Return [x, y] of the center of cell containing provided text 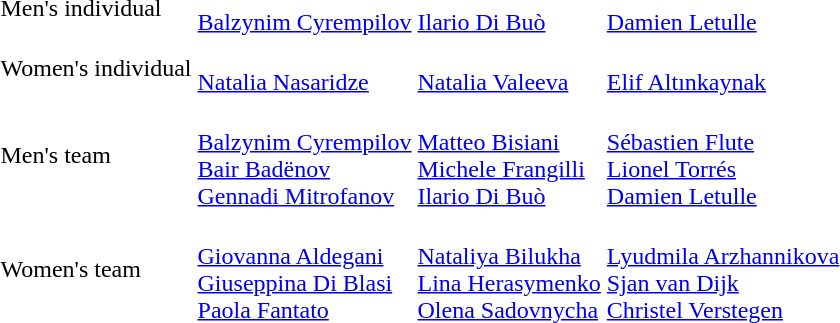
Balzynim Cyrempilov Bair Badënov Gennadi Mitrofanov [304, 156]
Natalia Nasaridze [304, 68]
Natalia Valeeva [509, 68]
Matteo Bisiani Michele Frangilli Ilario Di Buò [509, 156]
